Return (X, Y) of the center of cell containing provided text 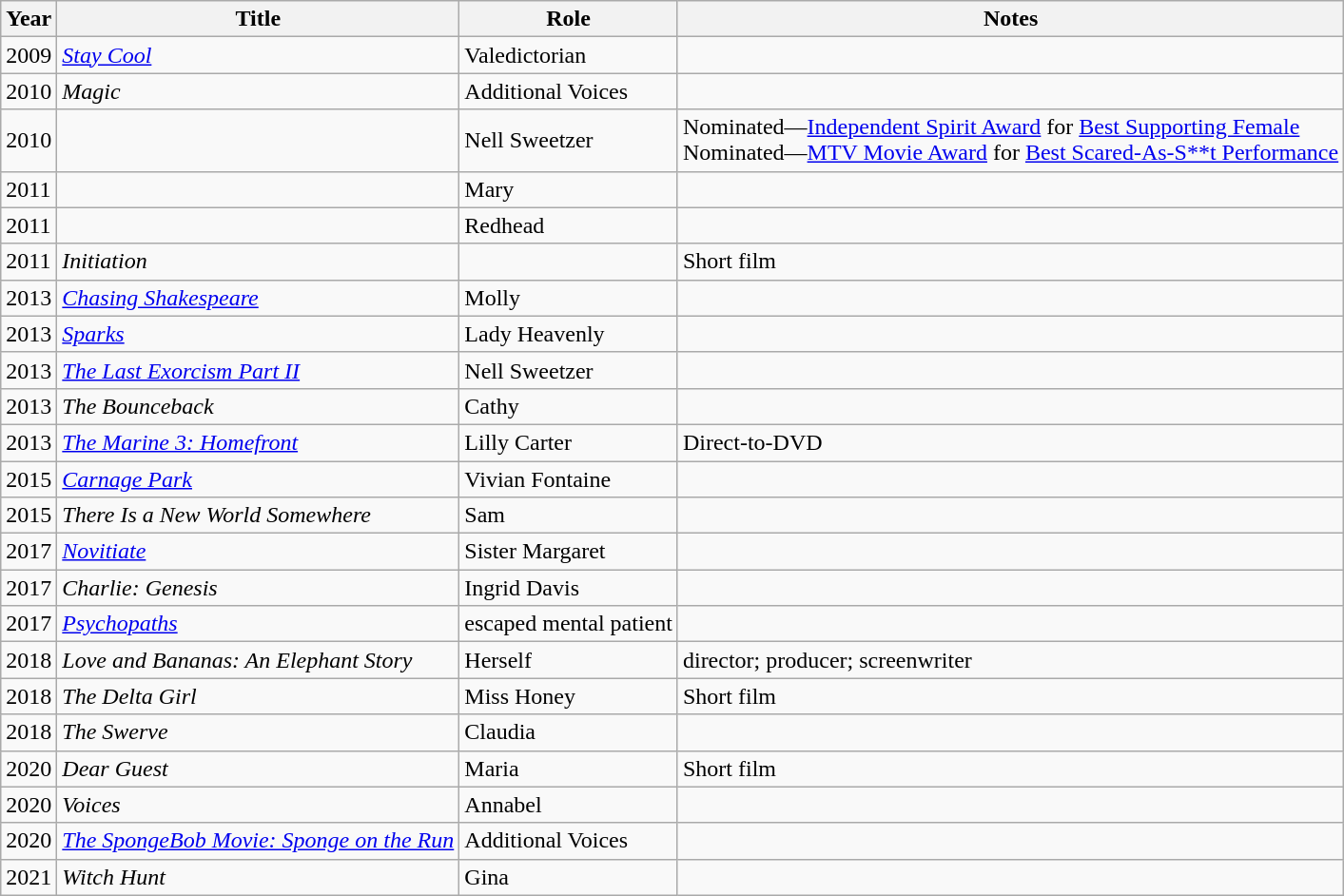
Notes (1010, 19)
Vivian Fontaine (569, 478)
escaped mental patient (569, 624)
Molly (569, 298)
Sparks (259, 334)
Direct-to-DVD (1010, 442)
Ingrid Davis (569, 588)
The Delta Girl (259, 696)
Dear Guest (259, 769)
Novitiate (259, 552)
Redhead (569, 225)
Sam (569, 516)
Sister Margaret (569, 552)
Cathy (569, 406)
The Swerve (259, 732)
Role (569, 19)
2021 (29, 877)
Initiation (259, 262)
Valedictorian (569, 55)
director; producer; screenwriter (1010, 660)
Psychopaths (259, 624)
There Is a New World Somewhere (259, 516)
Witch Hunt (259, 877)
The Last Exorcism Part II (259, 370)
Maria (569, 769)
Gina (569, 877)
The SpongeBob Movie: Sponge on the Run (259, 841)
Lilly Carter (569, 442)
Lady Heavenly (569, 334)
Charlie: Genesis (259, 588)
Love and Bananas: An Elephant Story (259, 660)
Claudia (569, 732)
Herself (569, 660)
Mary (569, 189)
Stay Cool (259, 55)
Chasing Shakespeare (259, 298)
Annabel (569, 805)
Magic (259, 91)
The Marine 3: Homefront (259, 442)
2009 (29, 55)
Year (29, 19)
Carnage Park (259, 478)
Miss Honey (569, 696)
The Bounceback (259, 406)
Nominated—Independent Spirit Award for Best Supporting FemaleNominated—MTV Movie Award for Best Scared-As-S**t Performance (1010, 141)
Title (259, 19)
Voices (259, 805)
